For the text-containing cell, return its midpoint in (x, y) coordinate format. 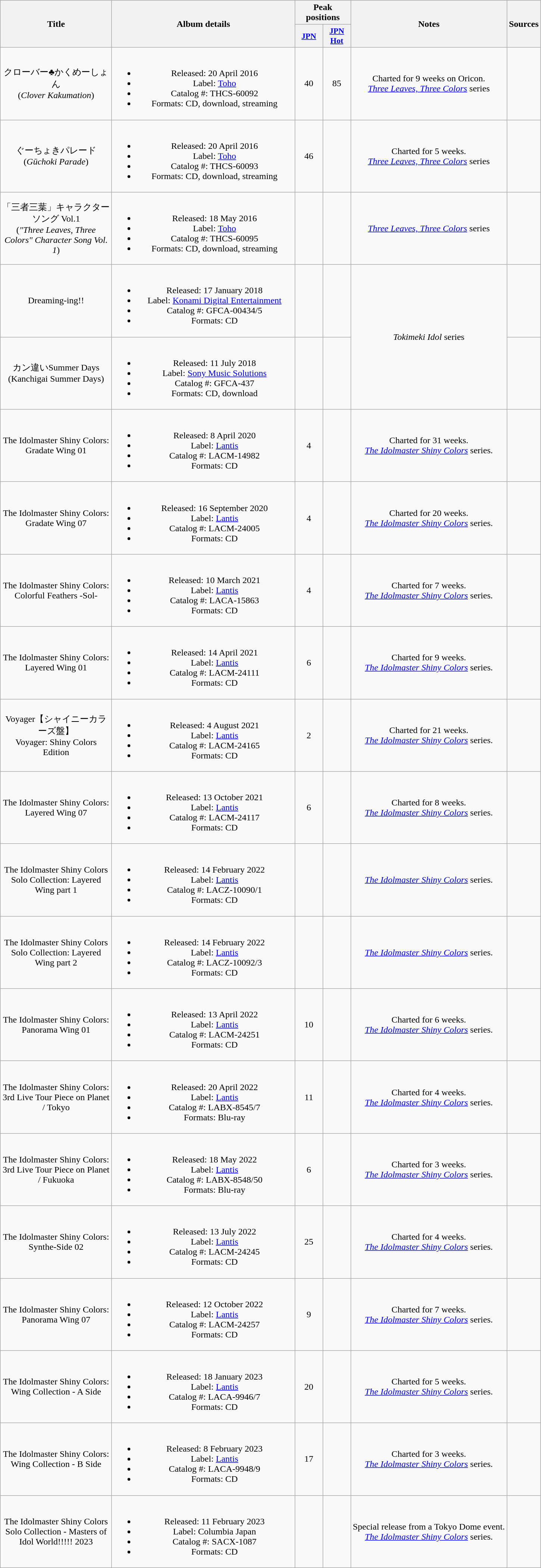
40 (309, 84)
The Idolmaster Shiny Colors: Colorful Feathers -Sol- (56, 590)
Charted for 20 weeks.The Idolmaster Shiny Colors series. (429, 518)
Sources (523, 24)
Released: 20 April 2016Label: TohoCatalog #: THCS-60093Formats: CD, download, streaming (204, 156)
2 (309, 735)
20 (309, 1387)
The Idolmaster Shiny Colors: 3rd Live Tour Piece on Planet / Tokyo (56, 1097)
Released: 18 May 2016 Label: TohoCatalog #: THCS-60095Formats: CD, download, streaming (204, 228)
JPN (309, 36)
85 (337, 84)
Released: 4 August 2021Label: LantisCatalog #: LACM-24165Formats: CD (204, 735)
Released: 16 September 2020Label: LantisCatalog #: LACM-24005Formats: CD (204, 518)
17 (309, 1459)
Three Leaves, Three Colors series (429, 228)
Released: 17 January 2018Label: Konami Digital EntertainmentCatalog #: GFCA-00434/5Formats: CD (204, 301)
Released: 14 February 2022Label: LantisCatalog #: LACZ-10092/3Formats: CD (204, 952)
Released: 10 March 2021Label: LantisCatalog #: LACA-15863Formats: CD (204, 590)
Released: 8 February 2023Label: LantisCatalog #: LACA-9948/9Formats: CD (204, 1459)
ぐーちょきパレード(Gūchoki Parade) (56, 156)
Charted for 6 weeks.The Idolmaster Shiny Colors series. (429, 1025)
Charted for 8 weeks.The Idolmaster Shiny Colors series. (429, 808)
10 (309, 1025)
Released: 11 February 2023Label: Columbia JapanCatalog #: SACX-1087Formats: CD (204, 1531)
Charted for 5 weeks.The Idolmaster Shiny Colors series. (429, 1387)
The Idolmaster Shiny Colors Solo Collection: Layered Wing part 1 (56, 880)
The Idolmaster Shiny Colors: Layered Wing 01 (56, 663)
Released: 11 July 2018Label: Sony Music SolutionsCatalog #: GFCA-437Formats: CD, download (204, 373)
Charted for 9 weeks.The Idolmaster Shiny Colors series. (429, 663)
Released: 13 July 2022Label: LantisCatalog #: LACM-24245Formats: CD (204, 1242)
クローバー♣かくめーしょん(Clover Kakumation) (56, 84)
Released: 13 April 2022Label: LantisCatalog #: LACM-24251Formats: CD (204, 1025)
JPN Hot (337, 36)
Peak positions (323, 13)
9 (309, 1314)
Title (56, 24)
The Idolmaster Shiny Colors: Gradate Wing 07 (56, 518)
Released: 18 January 2023Label: LantisCatalog #: LACA-9946/7Formats: CD (204, 1387)
Released: 8 April 2020Label: LantisCatalog #: LACM-14982Formats: CD (204, 445)
Charted for 9 weeks on Oricon.Three Leaves, Three Colors series (429, 84)
Notes (429, 24)
カン違いSummer Days(Kanchigai Summer Days) (56, 373)
The Idolmaster Shiny Colors: Panorama Wing 07 (56, 1314)
「三者三葉」キャラクターソング Vol.1("Three Leaves, Three Colors" Character Song Vol. 1) (56, 228)
The Idolmaster Shiny Colors: Synthe-Side 02 (56, 1242)
Released: 12 October 2022Label: LantisCatalog #: LACM-24257Formats: CD (204, 1314)
Voyager【シャイニーカラーズ盤】Voyager: Shiny Colors Edition (56, 735)
Charted for 21 weeks.The Idolmaster Shiny Colors series. (429, 735)
Released: 13 October 2021Label: LantisCatalog #: LACM-24117Formats: CD (204, 808)
Released: 18 May 2022Label: LantisCatalog #: LABX-8548/50Formats: Blu-ray (204, 1170)
The Idolmaster Shiny Colors: Gradate Wing 01 (56, 445)
Charted for 5 weeks.Three Leaves, Three Colors series (429, 156)
46 (309, 156)
The Idolmaster Shiny Colors Solo Collection - Masters of Idol World!!!!! 2023 (56, 1531)
Released: 14 April 2021Label: LantisCatalog #: LACM-24111Formats: CD (204, 663)
Released: 20 April 2022Label: LantisCatalog #: LABX-8545/7Formats: Blu-ray (204, 1097)
11 (309, 1097)
Tokimeki Idol series (429, 337)
Released: 14 February 2022Label: LantisCatalog #: LACZ-10090/1Formats: CD (204, 880)
The Idolmaster Shiny Colors: 3rd Live Tour Piece on Planet / Fukuoka (56, 1170)
The Idolmaster Shiny Colors: Layered Wing 07 (56, 808)
The Idolmaster Shiny Colors: Panorama Wing 01 (56, 1025)
Charted for 31 weeks.The Idolmaster Shiny Colors series. (429, 445)
The Idolmaster Shiny Colors: Wing Collection - B Side (56, 1459)
The Idolmaster Shiny Colors: Wing Collection - A Side (56, 1387)
The Idolmaster Shiny Colors Solo Collection: Layered Wing part 2 (56, 952)
Album details (204, 24)
Dreaming-ing!! (56, 301)
Released: 20 April 2016Label: TohoCatalog #: THCS-60092Formats: CD, download, streaming (204, 84)
Special release from a Tokyo Dome event.The Idolmaster Shiny Colors series. (429, 1531)
25 (309, 1242)
